Determine the (x, y) coordinate at the center of the cell enclosing the given text.  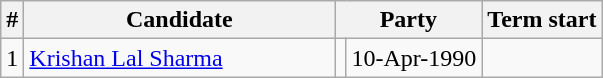
Term start (542, 20)
1 (12, 58)
10-Apr-1990 (414, 58)
Party (408, 20)
Krishan Lal Sharma (180, 58)
Candidate (180, 20)
# (12, 20)
